Search for the cell housing the specified text and yield its [x, y] center coordinate. 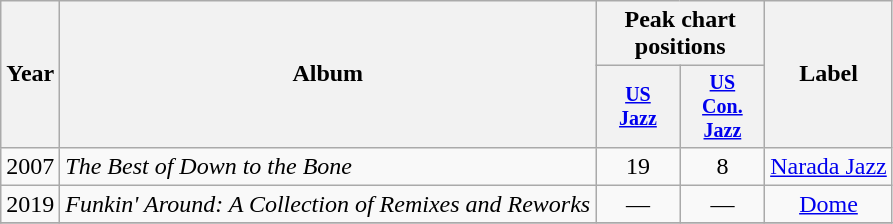
Funkin' Around: A Collection of Remixes and Reworks [328, 204]
The Best of Down to the Bone [328, 166]
Narada Jazz [829, 166]
2019 [30, 204]
Album [328, 74]
Dome [829, 204]
Peak chart positions [680, 34]
USJazz [638, 106]
Year [30, 74]
8 [722, 166]
2007 [30, 166]
USCon.Jazz [722, 106]
19 [638, 166]
Label [829, 74]
